Pinpoint the cell where the given text exists, returning its [x, y] midpoint coordinate. 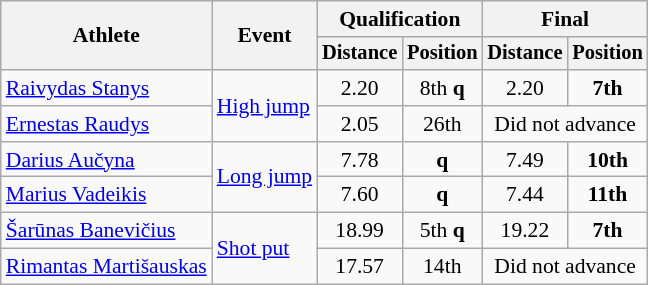
Darius Aučyna [106, 160]
Long jump [264, 178]
18.99 [360, 231]
26th [442, 124]
Qualification [400, 19]
14th [442, 267]
7.78 [360, 160]
Ernestas Raudys [106, 124]
Rimantas Martišauskas [106, 267]
Šarūnas Banevičius [106, 231]
19.22 [524, 231]
7.49 [524, 160]
Shot put [264, 248]
11th [607, 195]
7.60 [360, 195]
Final [564, 19]
7.44 [524, 195]
2.05 [360, 124]
10th [607, 160]
Raivydas Stanys [106, 88]
17.57 [360, 267]
High jump [264, 106]
5th q [442, 231]
Event [264, 36]
8th q [442, 88]
Marius Vadeikis [106, 195]
Athlete [106, 36]
